Return [x, y] of the center of cell containing provided text 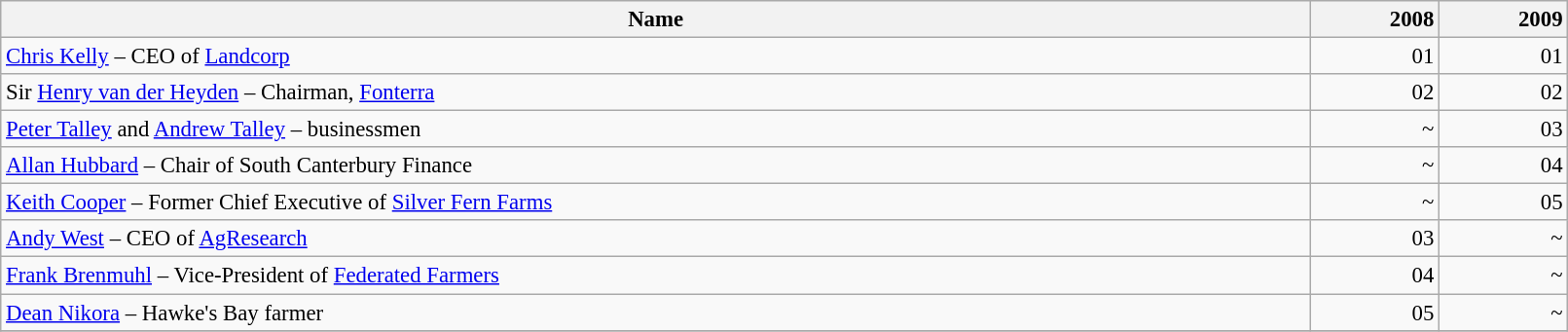
Chris Kelly – CEO of Landcorp [656, 56]
2008 [1374, 19]
Keith Cooper – Former Chief Executive of Silver Fern Farms [656, 203]
Andy West – CEO of AgResearch [656, 239]
Dean Nikora – Hawke's Bay farmer [656, 313]
Name [656, 19]
Sir Henry van der Heyden – Chairman, Fonterra [656, 92]
2009 [1504, 19]
Frank Brenmuhl – Vice-President of Federated Farmers [656, 276]
Allan Hubbard – Chair of South Canterbury Finance [656, 166]
Peter Talley and Andrew Talley – businessmen [656, 129]
